Return the (x, y) coordinate for the center point of the cell that contains the specified text.  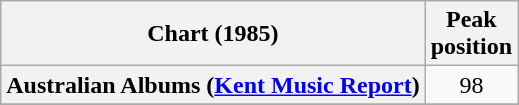
98 (471, 85)
Chart (1985) (213, 34)
Australian Albums (Kent Music Report) (213, 85)
Peakposition (471, 34)
